From the cell containing the given text, extract its center point as [x, y] coordinate. 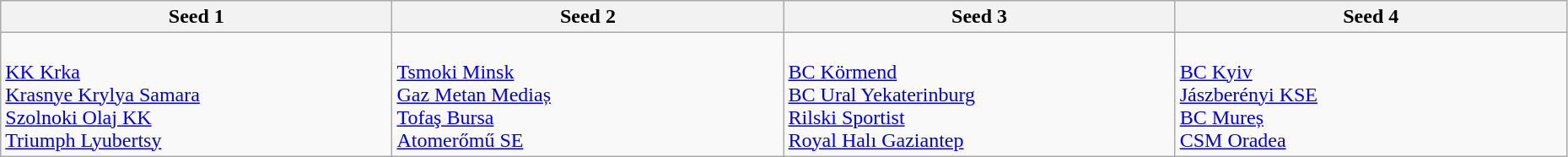
Seed 4 [1371, 17]
Seed 2 [588, 17]
KK Krka Krasnye Krylya Samara Szolnoki Olaj KK Triumph Lyubertsy [197, 95]
BC Körmend BC Ural Yekaterinburg Rilski Sportist Royal Halı Gaziantep [979, 95]
Seed 3 [979, 17]
Seed 1 [197, 17]
BC Kyiv Jászberényi KSE BC Mureș CSM Oradea [1371, 95]
Tsmoki Minsk Gaz Metan Mediaș Tofaş Bursa Atomerőmű SE [588, 95]
